Identify which cell holds the provided text, then report its [X, Y] central coordinate. 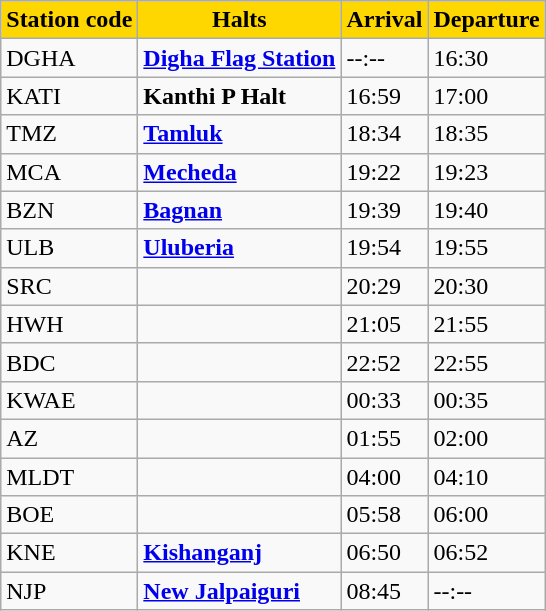
19:23 [486, 172]
01:55 [384, 438]
KWAE [70, 400]
Bagnan [240, 210]
Kanthi P Halt [240, 96]
22:52 [384, 362]
18:34 [384, 134]
MCA [70, 172]
02:00 [486, 438]
06:00 [486, 515]
Digha Flag Station [240, 58]
20:30 [486, 286]
ULB [70, 248]
04:10 [486, 477]
MLDT [70, 477]
AZ [70, 438]
05:58 [384, 515]
21:05 [384, 324]
DGHA [70, 58]
19:22 [384, 172]
Tamluk [240, 134]
19:54 [384, 248]
Mecheda [240, 172]
16:30 [486, 58]
20:29 [384, 286]
KNE [70, 553]
19:39 [384, 210]
06:52 [486, 553]
Uluberia [240, 248]
Arrival [384, 20]
22:55 [486, 362]
17:00 [486, 96]
HWH [70, 324]
Kishanganj [240, 553]
BZN [70, 210]
18:35 [486, 134]
Halts [240, 20]
BOE [70, 515]
06:50 [384, 553]
TMZ [70, 134]
NJP [70, 591]
Departure [486, 20]
Station code [70, 20]
19:55 [486, 248]
00:35 [486, 400]
21:55 [486, 324]
04:00 [384, 477]
19:40 [486, 210]
08:45 [384, 591]
KATI [70, 96]
BDC [70, 362]
New Jalpaiguri [240, 591]
00:33 [384, 400]
SRC [70, 286]
16:59 [384, 96]
